Return the [x, y] coordinate for the center point of the cell that contains the specified text.  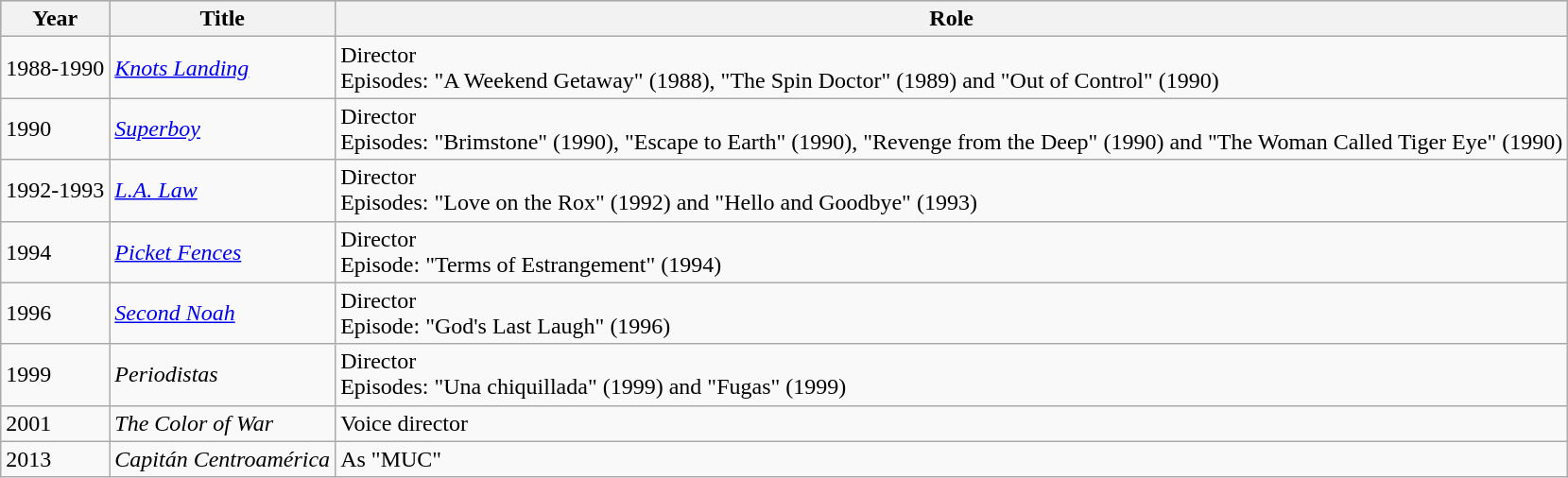
DirectorEpisodes: "A Weekend Getaway" (1988), "The Spin Doctor" (1989) and "Out of Control" (1990) [952, 68]
2001 [55, 423]
2013 [55, 459]
The Color of War [223, 423]
As "MUC" [952, 459]
Second Noah [223, 314]
DirectorEpisodes: "Una chiquillada" (1999) and "Fugas" (1999) [952, 374]
1990 [55, 128]
Voice director [952, 423]
Year [55, 19]
Capitán Centroamérica [223, 459]
1999 [55, 374]
DirectorEpisode: "God's Last Laugh" (1996) [952, 314]
L.A. Law [223, 191]
1992-1993 [55, 191]
Superboy [223, 128]
1996 [55, 314]
Role [952, 19]
1988-1990 [55, 68]
Knots Landing [223, 68]
DirectorEpisodes: "Love on the Rox" (1992) and "Hello and Goodbye" (1993) [952, 191]
1994 [55, 251]
Periodistas [223, 374]
Picket Fences [223, 251]
DirectorEpisodes: "Brimstone" (1990), "Escape to Earth" (1990), "Revenge from the Deep" (1990) and "The Woman Called Tiger Eye" (1990) [952, 128]
DirectorEpisode: "Terms of Estrangement" (1994) [952, 251]
Title [223, 19]
